Return the [x, y] coordinate for the center point of the cell that contains the specified text.  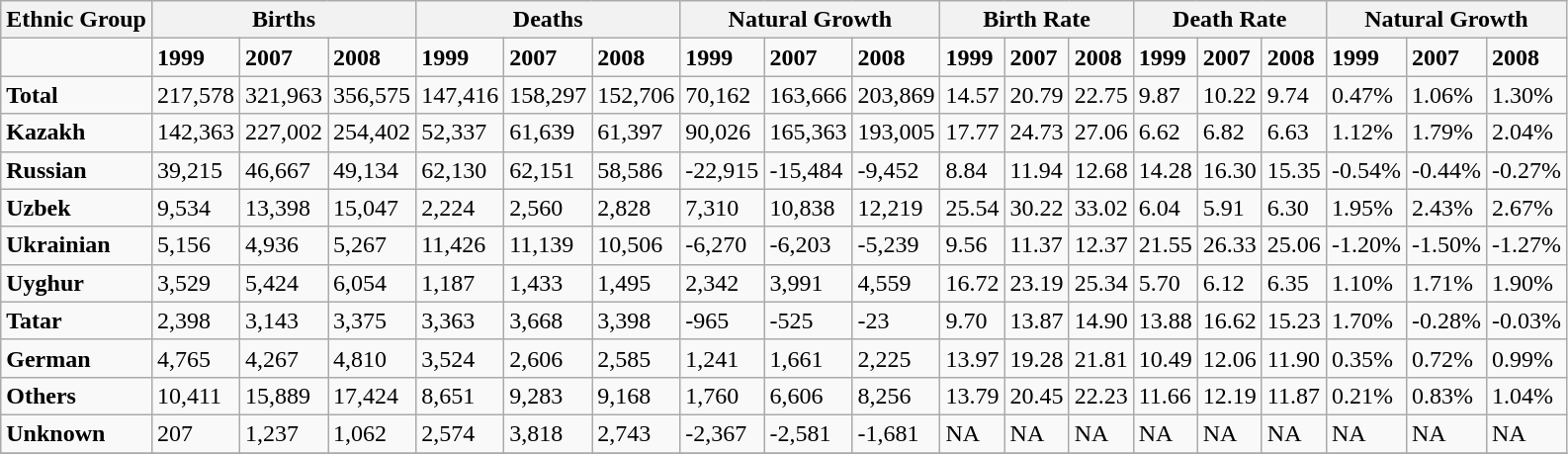
46,667 [283, 170]
2,560 [548, 208]
9,168 [637, 396]
254,402 [372, 133]
17.77 [973, 133]
Unknown [77, 433]
13,398 [283, 208]
-22,915 [722, 170]
0.99% [1526, 358]
17,424 [372, 396]
19.28 [1036, 358]
9,534 [196, 208]
20.79 [1036, 95]
147,416 [461, 95]
11,426 [461, 245]
16.30 [1230, 170]
3,524 [461, 358]
12.06 [1230, 358]
27.06 [1101, 133]
23.19 [1036, 283]
8,256 [896, 396]
14.28 [1165, 170]
2,224 [461, 208]
13.97 [973, 358]
-1.27% [1526, 245]
193,005 [896, 133]
11.87 [1293, 396]
12,219 [896, 208]
Others [77, 396]
9.87 [1165, 95]
24.73 [1036, 133]
0.21% [1366, 396]
2,342 [722, 283]
13.87 [1036, 320]
5,267 [372, 245]
4,810 [372, 358]
0.83% [1445, 396]
9.70 [973, 320]
15,889 [283, 396]
163,666 [809, 95]
1,433 [548, 283]
26.33 [1230, 245]
15.35 [1293, 170]
61,397 [637, 133]
0.35% [1366, 358]
90,026 [722, 133]
2,225 [896, 358]
1,187 [461, 283]
25.34 [1101, 283]
5,156 [196, 245]
-6,270 [722, 245]
-0.44% [1445, 170]
-1.50% [1445, 245]
4,936 [283, 245]
165,363 [809, 133]
12.19 [1230, 396]
-0.03% [1526, 320]
21.55 [1165, 245]
Total [77, 95]
8.84 [973, 170]
Tatar [77, 320]
49,134 [372, 170]
Kazakh [77, 133]
1,760 [722, 396]
Birth Rate [1036, 20]
10,838 [809, 208]
158,297 [548, 95]
1.30% [1526, 95]
10,506 [637, 245]
6.82 [1230, 133]
-965 [722, 320]
5.70 [1165, 283]
1,241 [722, 358]
21.81 [1101, 358]
-5,239 [896, 245]
3,398 [637, 320]
15,047 [372, 208]
1.06% [1445, 95]
2,398 [196, 320]
Ethnic Group [77, 20]
356,575 [372, 95]
Russian [77, 170]
Uzbek [77, 208]
1,237 [283, 433]
3,991 [809, 283]
7,310 [722, 208]
2,828 [637, 208]
13.79 [973, 396]
9.74 [1293, 95]
3,375 [372, 320]
9,283 [548, 396]
2,606 [548, 358]
-15,484 [809, 170]
1.95% [1366, 208]
22.75 [1101, 95]
-9,452 [896, 170]
2.67% [1526, 208]
9.56 [973, 245]
39,215 [196, 170]
12.37 [1101, 245]
3,363 [461, 320]
227,002 [283, 133]
5.91 [1230, 208]
11.90 [1293, 358]
5,424 [283, 283]
2,574 [461, 433]
-0.54% [1366, 170]
20.45 [1036, 396]
2,585 [637, 358]
11.94 [1036, 170]
6.62 [1165, 133]
4,559 [896, 283]
8,651 [461, 396]
Death Rate [1230, 20]
10.49 [1165, 358]
-0.28% [1445, 320]
3,529 [196, 283]
30.22 [1036, 208]
6.30 [1293, 208]
6,054 [372, 283]
33.02 [1101, 208]
-23 [896, 320]
-2,581 [809, 433]
3,668 [548, 320]
-0.27% [1526, 170]
11.37 [1036, 245]
1,661 [809, 358]
14.57 [973, 95]
16.62 [1230, 320]
1,495 [637, 283]
16.72 [973, 283]
14.90 [1101, 320]
6.12 [1230, 283]
6.35 [1293, 283]
-1,681 [896, 433]
3,143 [283, 320]
0.47% [1366, 95]
25.54 [973, 208]
58,586 [637, 170]
11.66 [1165, 396]
207 [196, 433]
3,818 [548, 433]
70,162 [722, 95]
15.23 [1293, 320]
4,267 [283, 358]
-1.20% [1366, 245]
203,869 [896, 95]
13.88 [1165, 320]
Births [283, 20]
-2,367 [722, 433]
142,363 [196, 133]
1.04% [1526, 396]
52,337 [461, 133]
-6,203 [809, 245]
1.90% [1526, 283]
6.63 [1293, 133]
61,639 [548, 133]
Ukrainian [77, 245]
Uyghur [77, 283]
152,706 [637, 95]
22.23 [1101, 396]
6.04 [1165, 208]
0.72% [1445, 358]
12.68 [1101, 170]
German [77, 358]
1.79% [1445, 133]
2,743 [637, 433]
62,130 [461, 170]
321,963 [283, 95]
1.12% [1366, 133]
2.43% [1445, 208]
217,578 [196, 95]
10,411 [196, 396]
1.10% [1366, 283]
10.22 [1230, 95]
1,062 [372, 433]
-525 [809, 320]
1.71% [1445, 283]
6,606 [809, 396]
11,139 [548, 245]
25.06 [1293, 245]
62,151 [548, 170]
1.70% [1366, 320]
Deaths [548, 20]
2.04% [1526, 133]
4,765 [196, 358]
